Return the [x, y] coordinate for the center point of the cell that contains the specified text.  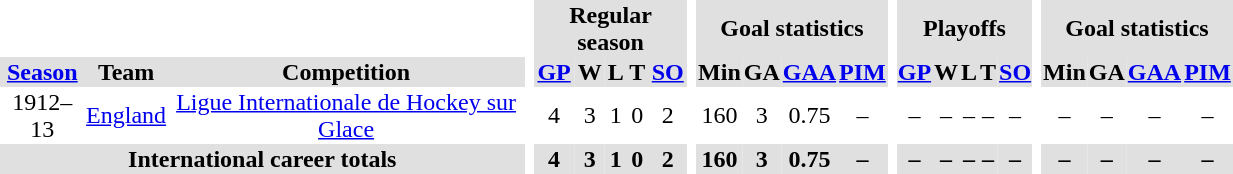
International career totals [262, 159]
Competition [346, 72]
Playoffs [964, 28]
1912–13 [42, 116]
Ligue Internationale de Hockey sur Glace [346, 116]
Team [126, 72]
Regular season [611, 28]
Season [42, 72]
England [126, 116]
